For the text-containing cell, return its midpoint in [X, Y] coordinate format. 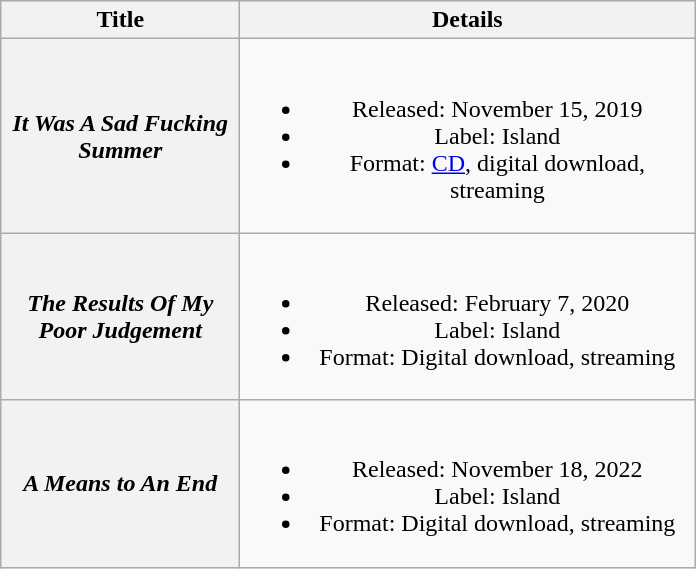
It Was A Sad Fucking Summer [120, 136]
Released: November 15, 2019Label: IslandFormat: CD, digital download, streaming [468, 136]
Details [468, 20]
A Means to An End [120, 484]
Released: November 18, 2022Label: IslandFormat: Digital download, streaming [468, 484]
Released: February 7, 2020Label: IslandFormat: Digital download, streaming [468, 316]
The Results Of My Poor Judgement [120, 316]
Title [120, 20]
